From the cell containing the given text, extract its center point as [X, Y] coordinate. 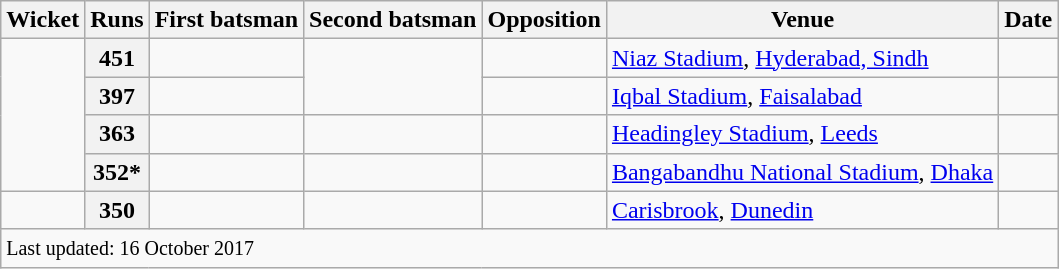
Opposition [544, 20]
352* [117, 172]
Carisbrook, Dunedin [802, 210]
Runs [117, 20]
Niaz Stadium, Hyderabad, Sindh [802, 58]
Venue [802, 20]
Iqbal Stadium, Faisalabad [802, 96]
363 [117, 134]
Date [1028, 20]
Second batsman [393, 20]
451 [117, 58]
Last updated: 16 October 2017 [530, 248]
350 [117, 210]
First batsman [226, 20]
Bangabandhu National Stadium, Dhaka [802, 172]
Headingley Stadium, Leeds [802, 134]
397 [117, 96]
Wicket [43, 20]
